Scan for the cell matching the given text and deliver its (x, y) coordinate at center. 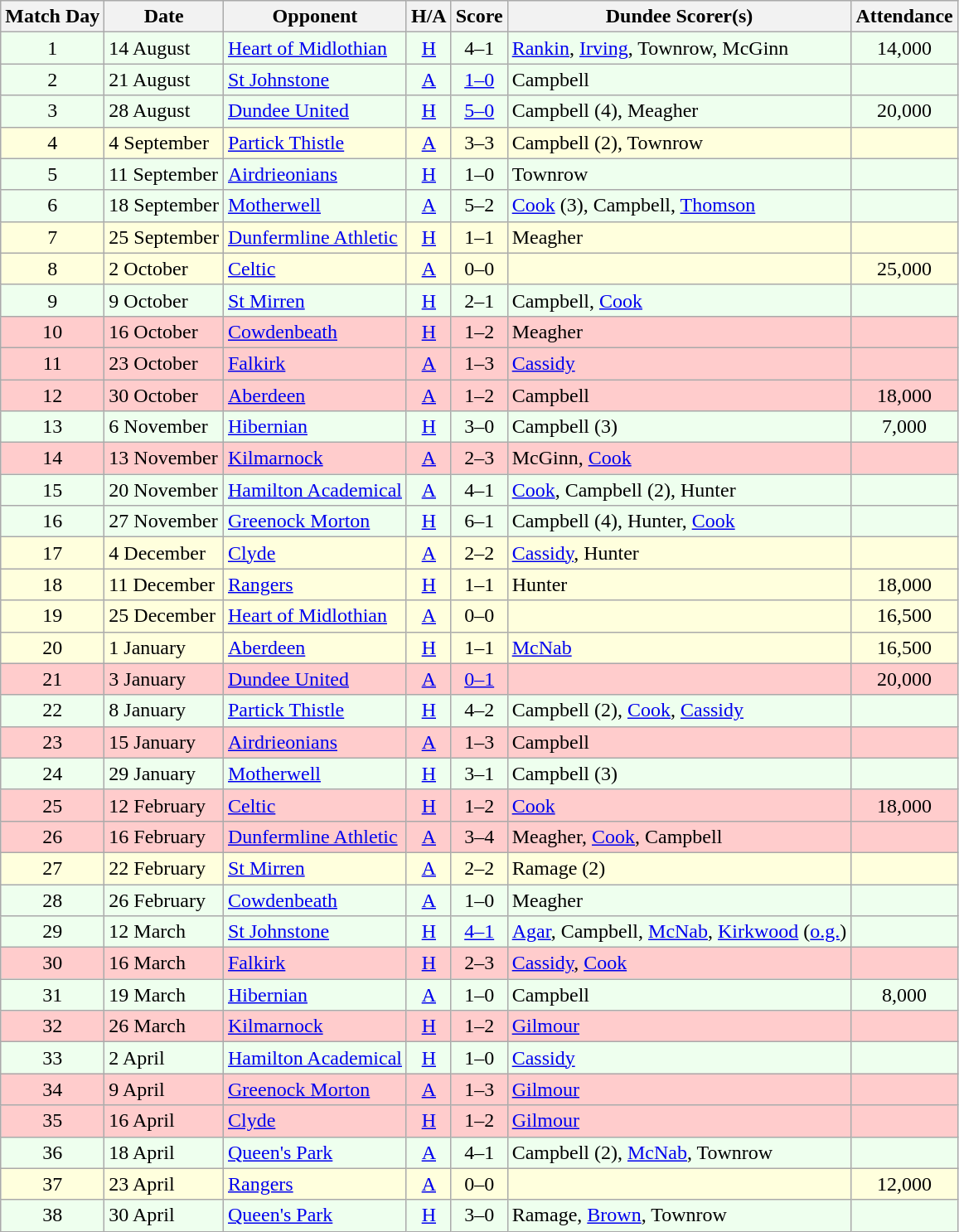
4 December (164, 553)
11 September (164, 174)
29 (53, 932)
32 (53, 1026)
2 (53, 80)
33 (53, 1058)
30 (53, 963)
27 November (164, 521)
Opponent (315, 17)
15 (53, 490)
22 (53, 711)
19 March (164, 995)
28 August (164, 111)
Date (164, 17)
Townrow (680, 174)
Match Day (53, 17)
8 January (164, 711)
22 February (164, 868)
3 (53, 111)
26 March (164, 1026)
19 (53, 616)
11 (53, 363)
16 October (164, 332)
18 September (164, 206)
Cassidy, Hunter (680, 553)
20 November (164, 490)
H/A (429, 17)
12,000 (904, 1184)
21 August (164, 80)
3–4 (479, 837)
5–2 (479, 206)
Cassidy, Cook (680, 963)
23 April (164, 1184)
3–3 (479, 143)
2 October (164, 269)
Ramage (2) (680, 868)
23 (53, 742)
20 (53, 648)
Cook, Campbell (2), Hunter (680, 490)
4 September (164, 143)
23 October (164, 363)
15 January (164, 742)
36 (53, 1152)
28 (53, 900)
Campbell (2), Cook, Cassidy (680, 711)
27 (53, 868)
8,000 (904, 995)
30 October (164, 395)
21 (53, 679)
12 February (164, 805)
Ramage, Brown, Townrow (680, 1215)
Campbell (2), Townrow (680, 143)
18 (53, 584)
14 August (164, 48)
Campbell (2), McNab, Townrow (680, 1152)
7,000 (904, 427)
Cook (3), Campbell, Thomson (680, 206)
12 (53, 395)
Attendance (904, 17)
1 (53, 48)
26 February (164, 900)
3 January (164, 679)
Meagher, Cook, Campbell (680, 837)
5–0 (479, 111)
35 (53, 1121)
6 (53, 206)
37 (53, 1184)
6 November (164, 427)
17 (53, 553)
14,000 (904, 48)
18 April (164, 1152)
9 October (164, 300)
McGinn, Cook (680, 458)
6–1 (479, 521)
25,000 (904, 269)
16 March (164, 963)
30 April (164, 1215)
0–1 (479, 679)
25 (53, 805)
12 March (164, 932)
9 April (164, 1089)
Campbell, Cook (680, 300)
13 (53, 427)
24 (53, 774)
16 April (164, 1121)
McNab (680, 648)
4–2 (479, 711)
16 February (164, 837)
Campbell (4), Meagher (680, 111)
2–1 (479, 300)
Dundee Scorer(s) (680, 17)
25 September (164, 237)
29 January (164, 774)
Agar, Campbell, McNab, Kirkwood (o.g.) (680, 932)
11 December (164, 584)
2 April (164, 1058)
1 January (164, 648)
8 (53, 269)
Rankin, Irving, Townrow, McGinn (680, 48)
Score (479, 17)
38 (53, 1215)
Cook (680, 805)
Campbell (4), Hunter, Cook (680, 521)
34 (53, 1089)
4 (53, 143)
Hunter (680, 584)
14 (53, 458)
9 (53, 300)
25 December (164, 616)
7 (53, 237)
26 (53, 837)
3–1 (479, 774)
10 (53, 332)
31 (53, 995)
13 November (164, 458)
16 (53, 521)
5 (53, 174)
